Identify which cell holds the provided text, then report its (X, Y) central coordinate. 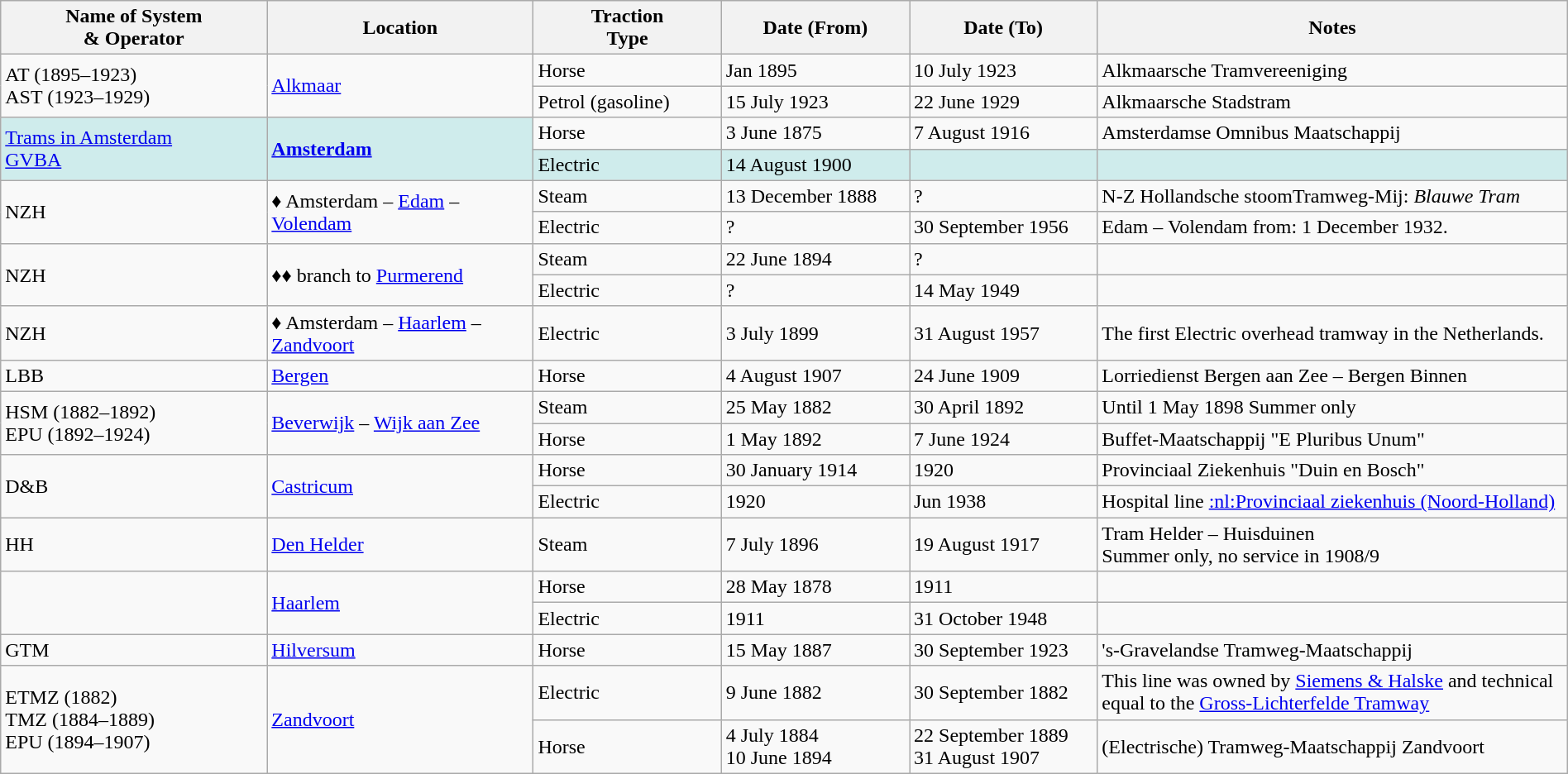
The first Electric overhead tramway in the Netherlands. (1332, 332)
Haarlem (400, 603)
Buffet-Maatschappij "E Pluribus Unum" (1332, 439)
Until 1 May 1898 Summer only (1332, 407)
30 September 1956 (1004, 227)
Location (400, 28)
Hospital line :nl:Provinciaal ziekenhuis (Noord-Holland) (1332, 502)
♦ Amsterdam – Edam – Volendam (400, 212)
's-Gravelandse Tramweg-Maatschappij (1332, 650)
Amsterdam (400, 149)
D&B (134, 486)
ETMZ (1882) TMZ (1884–1889) EPU (1894–1907) (134, 719)
9 June 1882 (815, 693)
Den Helder (400, 544)
22 September 1889 31 August 1907 (1004, 746)
14 May 1949 (1004, 290)
24 June 1909 (1004, 375)
30 April 1892 (1004, 407)
This line was owned by Siemens & Halske and technical equal to the Gross-Lichterfelde Tramway (1332, 693)
31 October 1948 (1004, 619)
Petrol (gasoline) (627, 102)
7 July 1896 (815, 544)
3 June 1875 (815, 133)
♦♦ branch to Purmerend (400, 275)
Alkmaarsche Tramvereeniging (1332, 70)
Trams in AmsterdamGVBA (134, 149)
GTM (134, 650)
30 January 1914 (815, 471)
Hilversum (400, 650)
1 May 1892 (815, 439)
22 June 1929 (1004, 102)
14 August 1900 (815, 165)
HSM (1882–1892) EPU (1892–1924) (134, 423)
Provinciaal Ziekenhuis "Duin en Bosch" (1332, 471)
Zandvoort (400, 719)
Amsterdamse Omnibus Maatschappij (1332, 133)
(Electrische) Tramweg-Maatschappij Zandvoort (1332, 746)
Beverwijk – Wijk aan Zee (400, 423)
Jan 1895 (815, 70)
15 July 1923 (815, 102)
Lorriedienst Bergen aan Zee – Bergen Binnen (1332, 375)
4 July 1884 10 June 1894 (815, 746)
4 August 1907 (815, 375)
30 September 1923 (1004, 650)
28 May 1878 (815, 587)
10 July 1923 (1004, 70)
N-Z Hollandsche stoomTramweg-Mij: Blauwe Tram (1332, 196)
Edam – Volendam from: 1 December 1932. (1332, 227)
Name of System& Operator (134, 28)
7 June 1924 (1004, 439)
3 July 1899 (815, 332)
HH (134, 544)
13 December 1888 (815, 196)
22 June 1894 (815, 259)
7 August 1916 (1004, 133)
31 August 1957 (1004, 332)
Alkmaar (400, 86)
Jun 1938 (1004, 502)
19 August 1917 (1004, 544)
Alkmaarsche Stadstram (1332, 102)
25 May 1882 (815, 407)
Tram Helder – Huisduinen Summer only, no service in 1908/9 (1332, 544)
15 May 1887 (815, 650)
AT (1895–1923) AST (1923–1929) (134, 86)
Date (To) (1004, 28)
Castricum (400, 486)
Date (From) (815, 28)
Notes (1332, 28)
30 September 1882 (1004, 693)
TractionType (627, 28)
LBB (134, 375)
♦ Amsterdam – Haarlem – Zandvoort (400, 332)
Bergen (400, 375)
